Output the (x, y) coordinate of the center of the cell containing the given text.  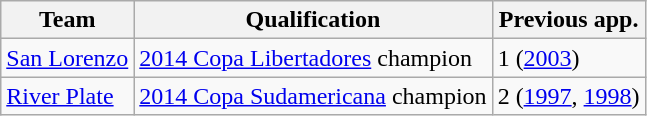
Qualification (313, 20)
2 (1997, 1998) (568, 96)
2014 Copa Sudamericana champion (313, 96)
Team (68, 20)
2014 Copa Libertadores champion (313, 58)
San Lorenzo (68, 58)
River Plate (68, 96)
1 (2003) (568, 58)
Previous app. (568, 20)
